Provide the (X, Y) coordinate of the cell's center where the given text is located.  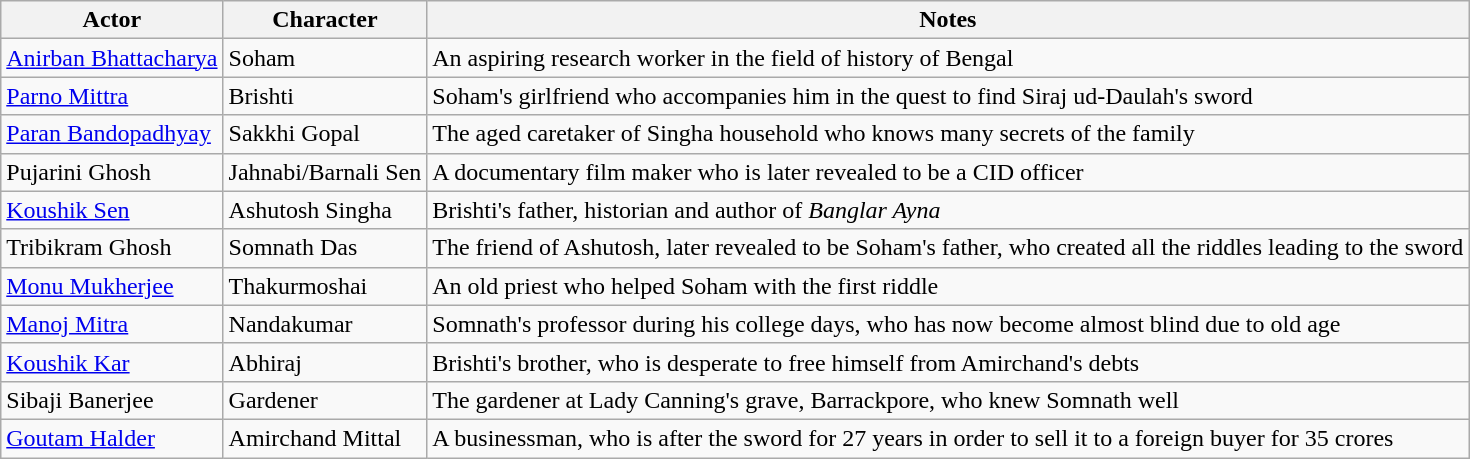
Anirban Bhattacharya (112, 58)
Notes (948, 20)
Soham's girlfriend who accompanies him in the quest to find Siraj ud-Daulah's sword (948, 96)
Ashutosh Singha (325, 210)
Pujarini Ghosh (112, 172)
Paran Bandopadhyay (112, 134)
Soham (325, 58)
Nandakumar (325, 324)
Thakurmoshai (325, 286)
Brishti (325, 96)
Brishti's brother, who is desperate to free himself from Amirchand's debts (948, 362)
An old priest who helped Soham with the first riddle (948, 286)
Actor (112, 20)
Sakkhi Gopal (325, 134)
Manoj Mitra (112, 324)
An aspiring research worker in the field of history of Bengal (948, 58)
Somnath's professor during his college days, who has now become almost blind due to old age (948, 324)
The gardener at Lady Canning's grave, Barrackpore, who knew Somnath well (948, 400)
The friend of Ashutosh, later revealed to be Soham's father, who created all the riddles leading to the sword (948, 248)
Jahnabi/Barnali Sen (325, 172)
The aged caretaker of Singha household who knows many secrets of the family (948, 134)
Somnath Das (325, 248)
A businessman, who is after the sword for 27 years in order to sell it to a foreign buyer for 35 crores (948, 438)
Amirchand Mittal (325, 438)
Parno Mittra (112, 96)
Tribikram Ghosh (112, 248)
Brishti's father, historian and author of Banglar Ayna (948, 210)
A documentary film maker who is later revealed to be a CID officer (948, 172)
Sibaji Banerjee (112, 400)
Gardener (325, 400)
Koushik Sen (112, 210)
Goutam Halder (112, 438)
Abhiraj (325, 362)
Koushik Kar (112, 362)
Character (325, 20)
Monu Mukherjee (112, 286)
